Return the (x, y) coordinate for the center point of the cell that contains the specified text.  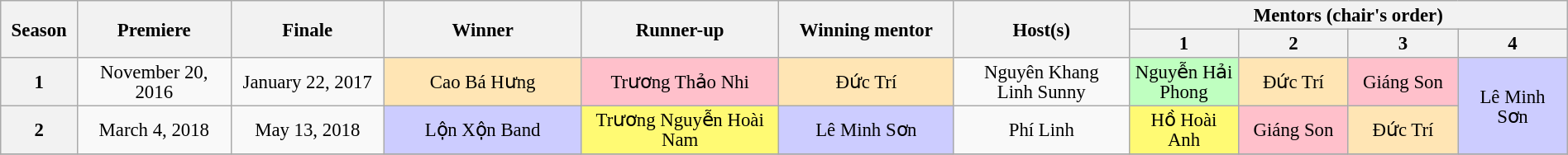
Cao Bá Hưng (482, 82)
Winner (482, 30)
Nguyên KhangLinh Sunny (1041, 82)
Host(s) (1041, 30)
Phí Linh (1041, 130)
Mentors (chair's order) (1348, 15)
Finale (308, 30)
Runner-up (680, 30)
Nguyễn Hải Phong (1183, 82)
January 22, 2017 (308, 82)
Season (40, 30)
Trương Nguyễn Hoài Nam (680, 130)
Hồ Hoài Anh (1183, 130)
Lộn Xộn Band (482, 130)
March 4, 2018 (154, 130)
Winning mentor (866, 30)
May 13, 2018 (308, 130)
3 (1403, 45)
Premiere (154, 30)
Trương Thảo Nhi (680, 82)
November 20, 2016 (154, 82)
4 (1513, 45)
